Determine the [x, y] coordinate at the center of the cell enclosing the given text.  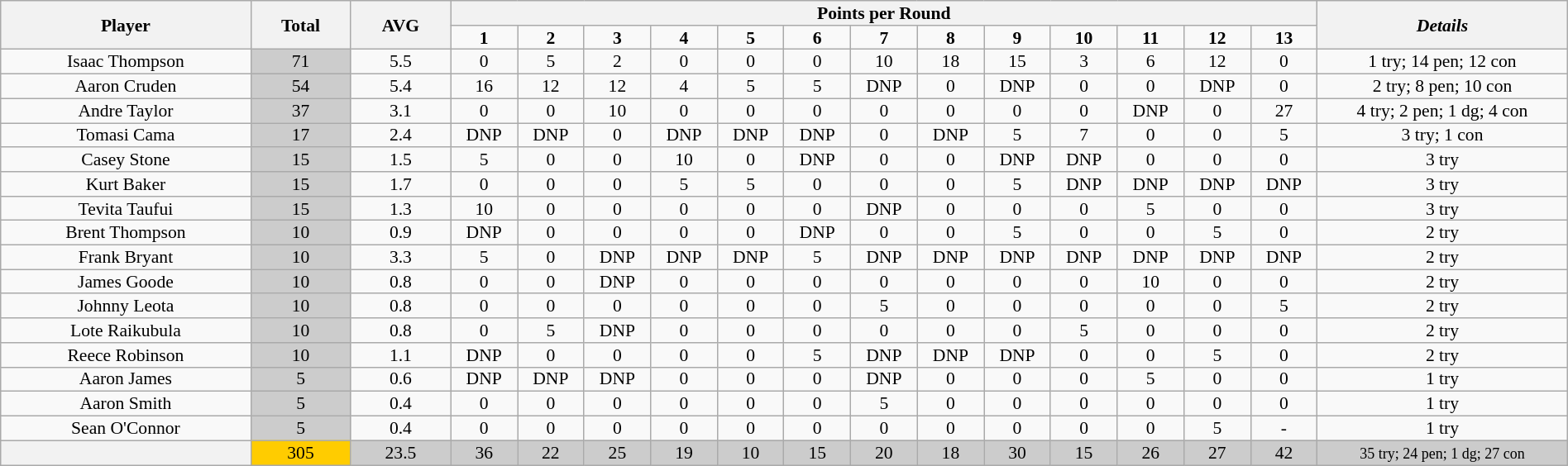
5.4 [400, 87]
- [1284, 429]
4 try; 2 pen; 1 dg; 4 con [1442, 111]
AVG [400, 25]
71 [301, 62]
30 [1017, 453]
1 try; 14 pen; 12 con [1442, 62]
1.5 [400, 159]
23.5 [400, 453]
Aaron James [126, 379]
1.7 [400, 184]
Sean O'Connor [126, 429]
Player [126, 25]
11 [1151, 38]
Isaac Thompson [126, 62]
25 [617, 453]
22 [551, 453]
2.4 [400, 136]
Frank Bryant [126, 258]
Tevita Taufui [126, 209]
1 [485, 38]
Casey Stone [126, 159]
Lote Raikubula [126, 330]
5.5 [400, 62]
Kurt Baker [126, 184]
0.6 [400, 379]
26 [1151, 453]
42 [1284, 453]
305 [301, 453]
9 [1017, 38]
16 [485, 87]
Tomasi Cama [126, 136]
3.1 [400, 111]
Reece Robinson [126, 355]
13 [1284, 38]
19 [685, 453]
36 [485, 453]
1.3 [400, 209]
Total [301, 25]
37 [301, 111]
2 try; 8 pen; 10 con [1442, 87]
Details [1442, 25]
3.3 [400, 258]
35 try; 24 pen; 1 dg; 27 con [1442, 453]
Aaron Smith [126, 404]
1.1 [400, 355]
Andre Taylor [126, 111]
Brent Thompson [126, 233]
Aaron Cruden [126, 87]
20 [885, 453]
8 [951, 38]
Points per Round [884, 13]
Johnny Leota [126, 307]
James Goode [126, 282]
3 try; 1 con [1442, 136]
54 [301, 87]
17 [301, 136]
0.9 [400, 233]
